Provide the [x, y] coordinate of the cell's center where the given text is located.  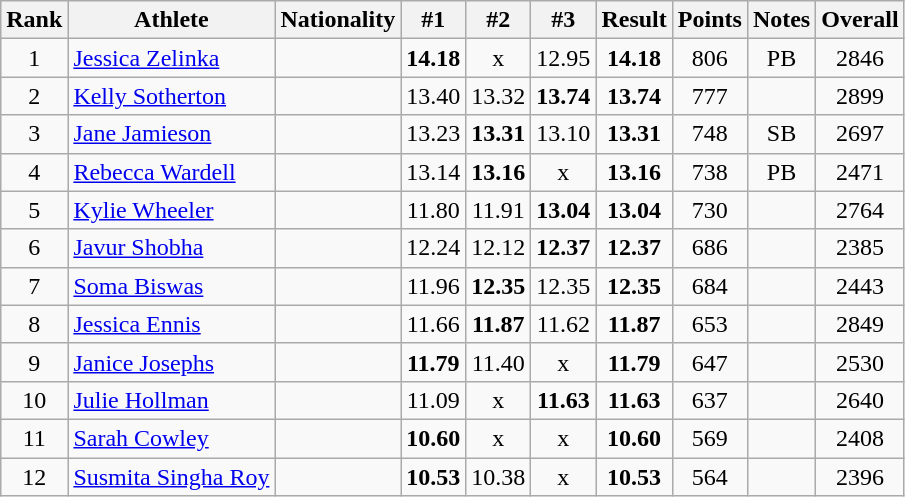
Javur Shobha [172, 248]
13.40 [434, 96]
12.12 [498, 248]
11.66 [434, 324]
Overall [860, 20]
13.14 [434, 172]
10.38 [498, 477]
11.96 [434, 286]
11.62 [564, 324]
686 [710, 248]
SB [781, 134]
11.09 [434, 400]
12 [34, 477]
2 [34, 96]
2408 [860, 438]
7 [34, 286]
Susmita Singha Roy [172, 477]
Athlete [172, 20]
#2 [498, 20]
Kelly Sotherton [172, 96]
11 [34, 438]
1 [34, 58]
2846 [860, 58]
748 [710, 134]
13.32 [498, 96]
Sarah Cowley [172, 438]
730 [710, 210]
Kylie Wheeler [172, 210]
13.10 [564, 134]
Rebecca Wardell [172, 172]
10 [34, 400]
2530 [860, 362]
637 [710, 400]
2849 [860, 324]
13.23 [434, 134]
Jane Jamieson [172, 134]
2899 [860, 96]
11.40 [498, 362]
2396 [860, 477]
11.80 [434, 210]
2385 [860, 248]
Nationality [338, 20]
Notes [781, 20]
569 [710, 438]
12.24 [434, 248]
684 [710, 286]
Julie Hollman [172, 400]
Points [710, 20]
Janice Josephs [172, 362]
Soma Biswas [172, 286]
738 [710, 172]
777 [710, 96]
2697 [860, 134]
2640 [860, 400]
647 [710, 362]
5 [34, 210]
3 [34, 134]
12.95 [564, 58]
11.91 [498, 210]
Rank [34, 20]
#1 [434, 20]
653 [710, 324]
Jessica Zelinka [172, 58]
#3 [564, 20]
564 [710, 477]
Jessica Ennis [172, 324]
8 [34, 324]
2443 [860, 286]
2471 [860, 172]
806 [710, 58]
Result [634, 20]
6 [34, 248]
9 [34, 362]
4 [34, 172]
2764 [860, 210]
